Search for the cell housing the specified text and yield its (x, y) center coordinate. 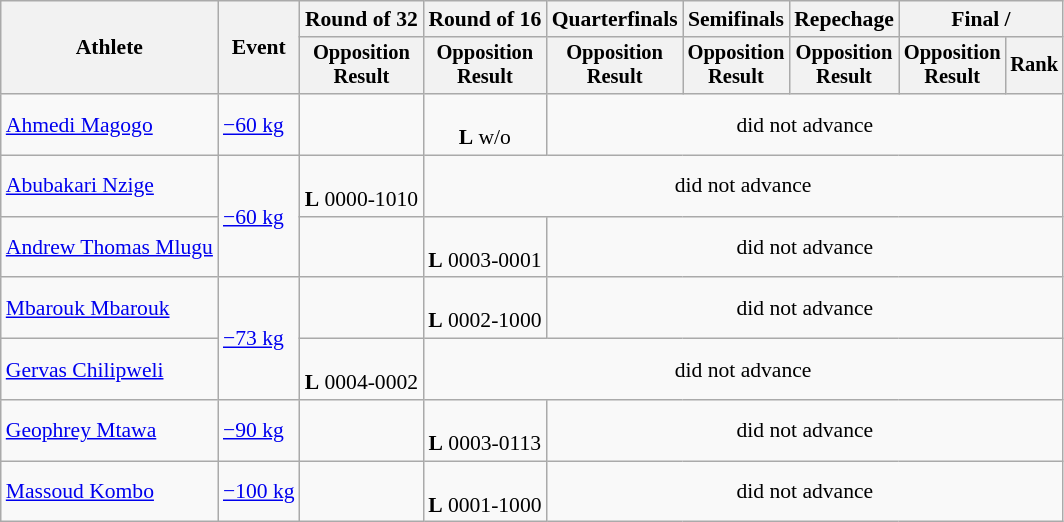
−73 kg (259, 339)
Andrew Thomas Mlugu (110, 248)
L 0001-1000 (484, 492)
Event (259, 48)
Rank (1034, 66)
Quarterfinals (615, 19)
Final / (981, 19)
Abubakari Nzige (110, 186)
Round of 32 (362, 19)
L 0003-0113 (484, 430)
−100 kg (259, 492)
Repechage (844, 19)
Semifinals (736, 19)
Mbarouk Mbarouk (110, 308)
Round of 16 (484, 19)
L 0002-1000 (484, 308)
Geophrey Mtawa (110, 430)
Gervas Chilipweli (110, 370)
Ahmedi Magogo (110, 124)
−90 kg (259, 430)
L 0003-0001 (484, 248)
Massoud Kombo (110, 492)
Athlete (110, 48)
L 0000-1010 (362, 186)
L 0004-0002 (362, 370)
L w/o (484, 124)
